From the cell containing the given text, extract its center point as [X, Y] coordinate. 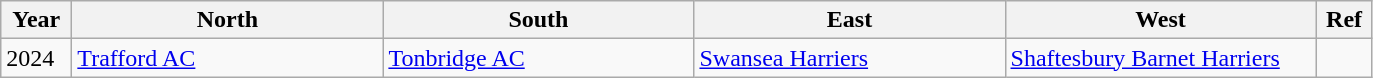
2024 [36, 58]
Shaftesbury Barnet Harriers [1160, 58]
West [1160, 20]
Swansea Harriers [850, 58]
Tonbridge AC [538, 58]
North [228, 20]
East [850, 20]
Trafford AC [228, 58]
Year [36, 20]
South [538, 20]
Ref [1344, 20]
